Capture the cell that displays the provided text and extract its (X, Y) central coordinate. 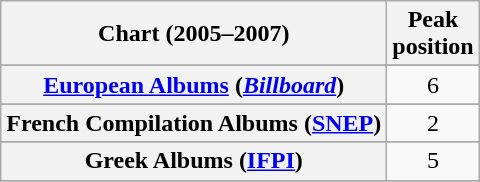
2 (433, 123)
Peakposition (433, 34)
Chart (2005–2007) (194, 34)
French Compilation Albums (SNEP) (194, 123)
European Albums (Billboard) (194, 85)
6 (433, 85)
5 (433, 161)
Greek Albums (IFPI) (194, 161)
